For the text-containing cell, return its midpoint in (x, y) coordinate format. 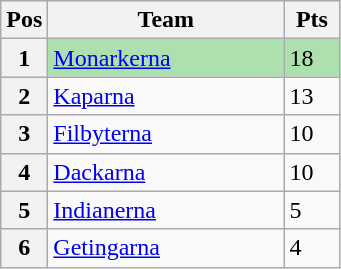
Indianerna (166, 210)
3 (24, 134)
6 (24, 248)
Pts (312, 20)
Filbyterna (166, 134)
2 (24, 96)
Monarkerna (166, 58)
Team (166, 20)
Getingarna (166, 248)
1 (24, 58)
Dackarna (166, 172)
13 (312, 96)
18 (312, 58)
Pos (24, 20)
Kaparna (166, 96)
